Return (x, y) of the center of cell containing provided text 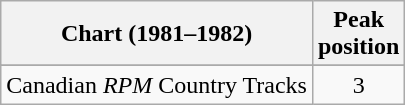
3 (358, 85)
Peakposition (358, 34)
Canadian RPM Country Tracks (157, 85)
Chart (1981–1982) (157, 34)
